From the cell containing the given text, extract its center point as (X, Y) coordinate. 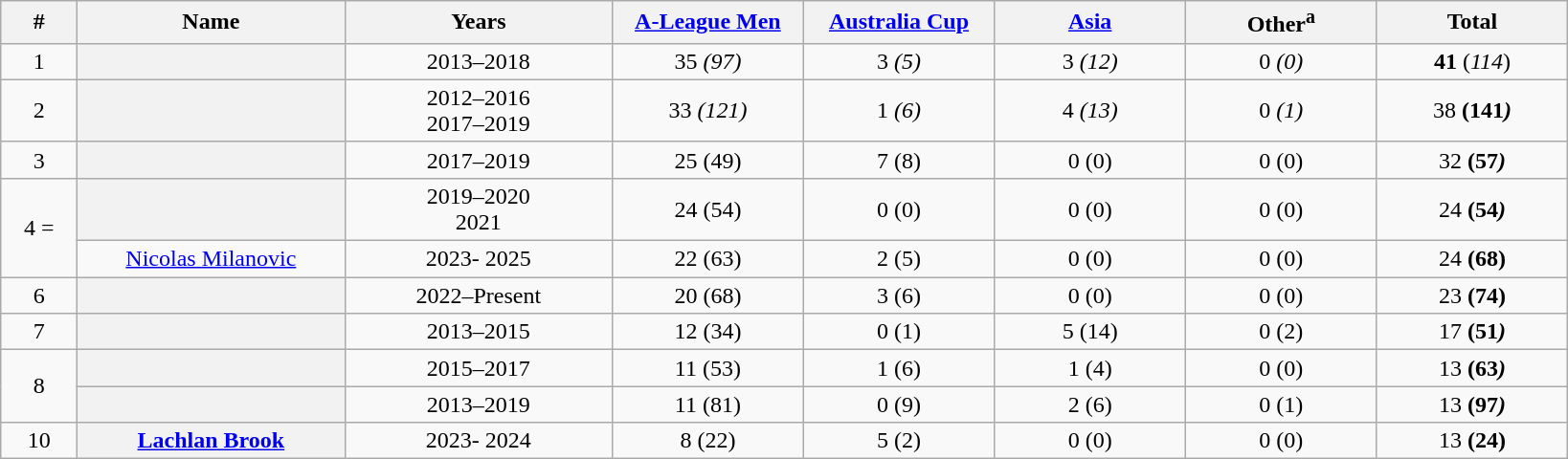
24 (68) (1472, 259)
13 (97) (1472, 404)
3 (6) (899, 295)
25 (49) (708, 160)
32 (57) (1472, 160)
3 (5) (899, 61)
13 (24) (1472, 441)
8 (39, 386)
12 (34) (708, 332)
41 (114) (1472, 61)
Name (211, 23)
0 (2) (1282, 332)
2013–2015 (479, 332)
2 (39, 111)
Australia Cup (899, 23)
6 (39, 295)
Total (1472, 23)
2012–20162017–2019 (479, 111)
3 (39, 160)
3 (12) (1090, 61)
5 (14) (1090, 332)
7 (39, 332)
2013–2018 (479, 61)
A-League Men (708, 23)
2015–2017 (479, 368)
2023- 2025 (479, 259)
38 (141) (1472, 111)
1 (4) (1090, 368)
Othera (1282, 23)
11 (81) (708, 404)
2017–2019 (479, 160)
Lachlan Brook (211, 441)
0 (9) (899, 404)
2023- 2024 (479, 441)
13 (63) (1472, 368)
1 (39, 61)
7 (8) (899, 160)
5 (2) (899, 441)
Asia (1090, 23)
# (39, 23)
33 (121) (708, 111)
2 (5) (899, 259)
4 = (39, 228)
2022–Present (479, 295)
11 (53) (708, 368)
2 (6) (1090, 404)
17 (51) (1472, 332)
Nicolas Milanovic (211, 259)
23 (74) (1472, 295)
35 (97) (708, 61)
22 (63) (708, 259)
2019–20202021 (479, 208)
Years (479, 23)
8 (22) (708, 441)
4 (13) (1090, 111)
10 (39, 441)
2013–2019 (479, 404)
20 (68) (708, 295)
